Provide the [x, y] coordinate of the cell's center where the given text is located.  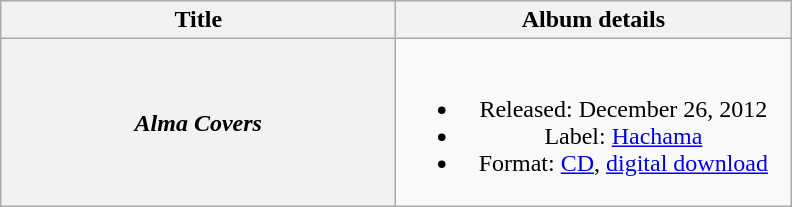
Alma Covers [198, 122]
Title [198, 20]
Album details [594, 20]
Released: December 26, 2012Label: HachamaFormat: CD, digital download [594, 122]
